Extract the (x, y) coordinate from the center of the cell holding the provided text.  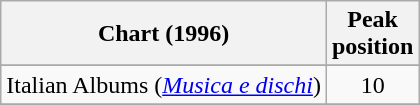
Chart (1996) (164, 34)
Peakposition (372, 34)
Italian Albums (Musica e dischi) (164, 85)
10 (372, 85)
